For the text-containing cell, return its midpoint in [x, y] coordinate format. 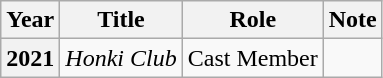
Honki Club [121, 58]
Note [352, 20]
Year [30, 20]
Title [121, 20]
Cast Member [252, 58]
Role [252, 20]
2021 [30, 58]
